Extract the (X, Y) coordinate from the center of the cell holding the provided text.  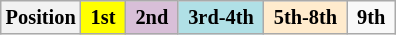
9th (371, 17)
3rd-4th (221, 17)
Position (41, 17)
5th-8th (306, 17)
1st (104, 17)
2nd (152, 17)
